Provide the [x, y] coordinate of the cell's center where the given text is located.  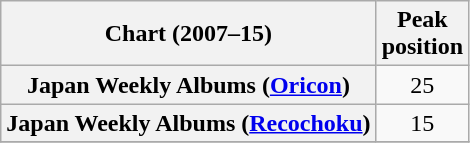
25 [422, 85]
15 [422, 123]
Chart (2007–15) [188, 34]
Peakposition [422, 34]
Japan Weekly Albums (Recochoku) [188, 123]
Japan Weekly Albums (Oricon) [188, 85]
